Determine the [X, Y] coordinate at the center of the cell enclosing the given text.  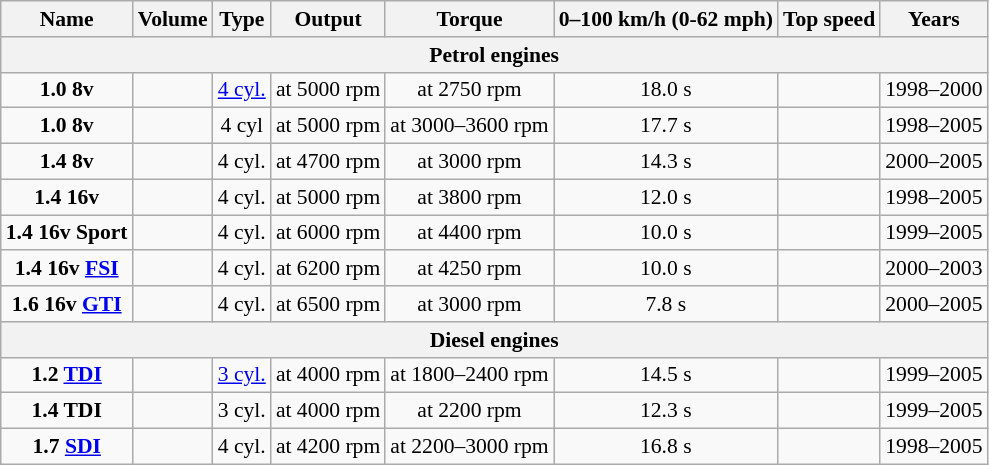
at 1800–2400 rpm [469, 375]
18.0 s [666, 90]
at 4700 rpm [328, 162]
1.4 TDI [67, 411]
Type [242, 19]
1.2 TDI [67, 375]
at 4250 rpm [469, 269]
14.5 s [666, 375]
12.0 s [666, 197]
Torque [469, 19]
at 2200 rpm [469, 411]
17.7 s [666, 126]
at 6200 rpm [328, 269]
Years [934, 19]
1.4 16v FSI [67, 269]
Name [67, 19]
1.4 8v [67, 162]
1.6 16v GTI [67, 304]
1.7 SDI [67, 447]
0–100 km/h (0-62 mph) [666, 19]
2000–2003 [934, 269]
1.4 16v [67, 197]
at 6000 rpm [328, 233]
Volume [173, 19]
at 3800 rpm [469, 197]
14.3 s [666, 162]
at 2200–3000 rpm [469, 447]
4 cyl [242, 126]
16.8 s [666, 447]
at 3000–3600 rpm [469, 126]
Diesel engines [494, 340]
at 2750 rpm [469, 90]
12.3 s [666, 411]
Output [328, 19]
7.8 s [666, 304]
at 4200 rpm [328, 447]
at 6500 rpm [328, 304]
at 4400 rpm [469, 233]
1998–2000 [934, 90]
Top speed [829, 19]
Petrol engines [494, 55]
1.4 16v Sport [67, 233]
